From the cell containing the given text, extract its center point as [X, Y] coordinate. 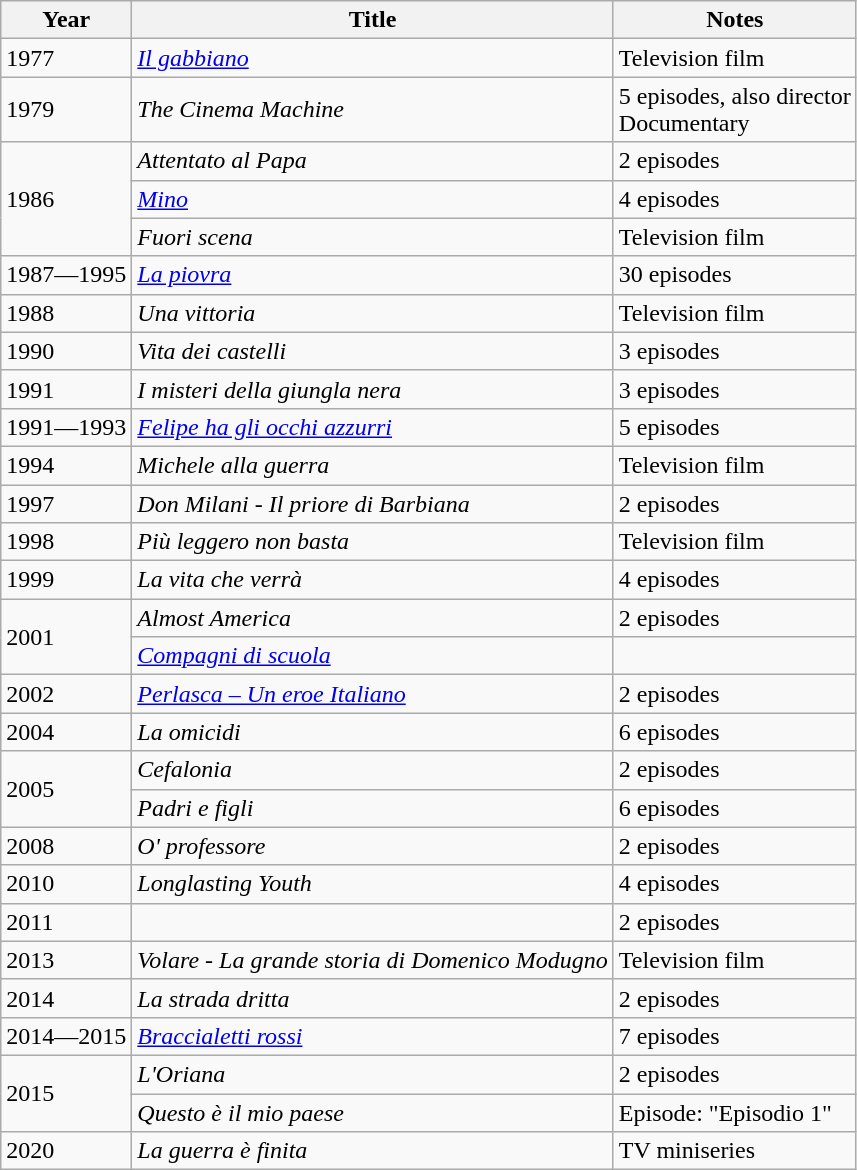
Felipe ha gli occhi azzurri [372, 427]
Volare - La grande storia di Domenico Modugno [372, 960]
2001 [66, 637]
Year [66, 20]
2002 [66, 694]
Una vittoria [372, 313]
I misteri della giungla nera [372, 389]
1988 [66, 313]
1987—1995 [66, 275]
Title [372, 20]
30 episodes [734, 275]
1991—1993 [66, 427]
L'Oriana [372, 1074]
5 episodes [734, 427]
Più leggero non basta [372, 542]
Fuori scena [372, 237]
2011 [66, 922]
2010 [66, 884]
Braccialetti rossi [372, 1036]
La omicidi [372, 732]
2008 [66, 846]
2020 [66, 1151]
Perlasca – Un eroe Italiano [372, 694]
1991 [66, 389]
Notes [734, 20]
1979 [66, 110]
Don Milani - Il priore di Barbiana [372, 503]
2014—2015 [66, 1036]
1994 [66, 465]
1986 [66, 199]
Longlasting Youth [372, 884]
2004 [66, 732]
The Cinema Machine [372, 110]
La strada dritta [372, 998]
Episode: "Episodio 1" [734, 1113]
1999 [66, 580]
1990 [66, 351]
O' professore [372, 846]
Vita dei castelli [372, 351]
Michele alla guerra [372, 465]
2014 [66, 998]
Compagni di scuola [372, 656]
La vita che verrà [372, 580]
1998 [66, 542]
Questo è il mio paese [372, 1113]
Attentato al Papa [372, 161]
La guerra è finita [372, 1151]
TV miniseries [734, 1151]
2013 [66, 960]
1997 [66, 503]
7 episodes [734, 1036]
Padri e figli [372, 808]
Cefalonia [372, 770]
1977 [66, 58]
2005 [66, 789]
5 episodes, also directorDocumentary [734, 110]
La piovra [372, 275]
Almost America [372, 618]
Il gabbiano [372, 58]
Mino [372, 199]
2015 [66, 1093]
